Extract the [x, y] coordinate from the center of the cell holding the provided text.  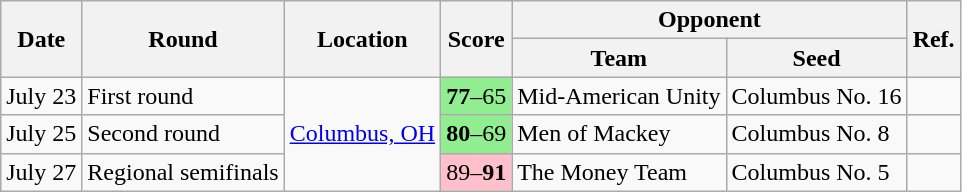
Location [362, 39]
Opponent [710, 20]
Columbus No. 5 [816, 172]
Men of Mackey [619, 134]
89–91 [476, 172]
The Money Team [619, 172]
Regional semifinals [183, 172]
Score [476, 39]
77–65 [476, 96]
Mid-American Unity [619, 96]
80–69 [476, 134]
July 23 [42, 96]
Columbus No. 16 [816, 96]
Ref. [934, 39]
Columbus No. 8 [816, 134]
Date [42, 39]
Team [619, 58]
First round [183, 96]
Columbus, OH [362, 134]
Round [183, 39]
July 25 [42, 134]
Seed [816, 58]
Second round [183, 134]
July 27 [42, 172]
